Capture the cell that displays the provided text and extract its (X, Y) central coordinate. 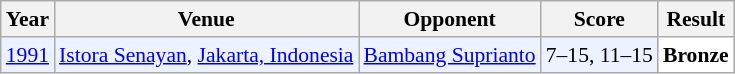
Score (600, 19)
Venue (206, 19)
Bronze (696, 55)
Result (696, 19)
7–15, 11–15 (600, 55)
Year (28, 19)
Bambang Suprianto (449, 55)
Opponent (449, 19)
1991 (28, 55)
Istora Senayan, Jakarta, Indonesia (206, 55)
